Return (x, y) of the center of cell containing provided text 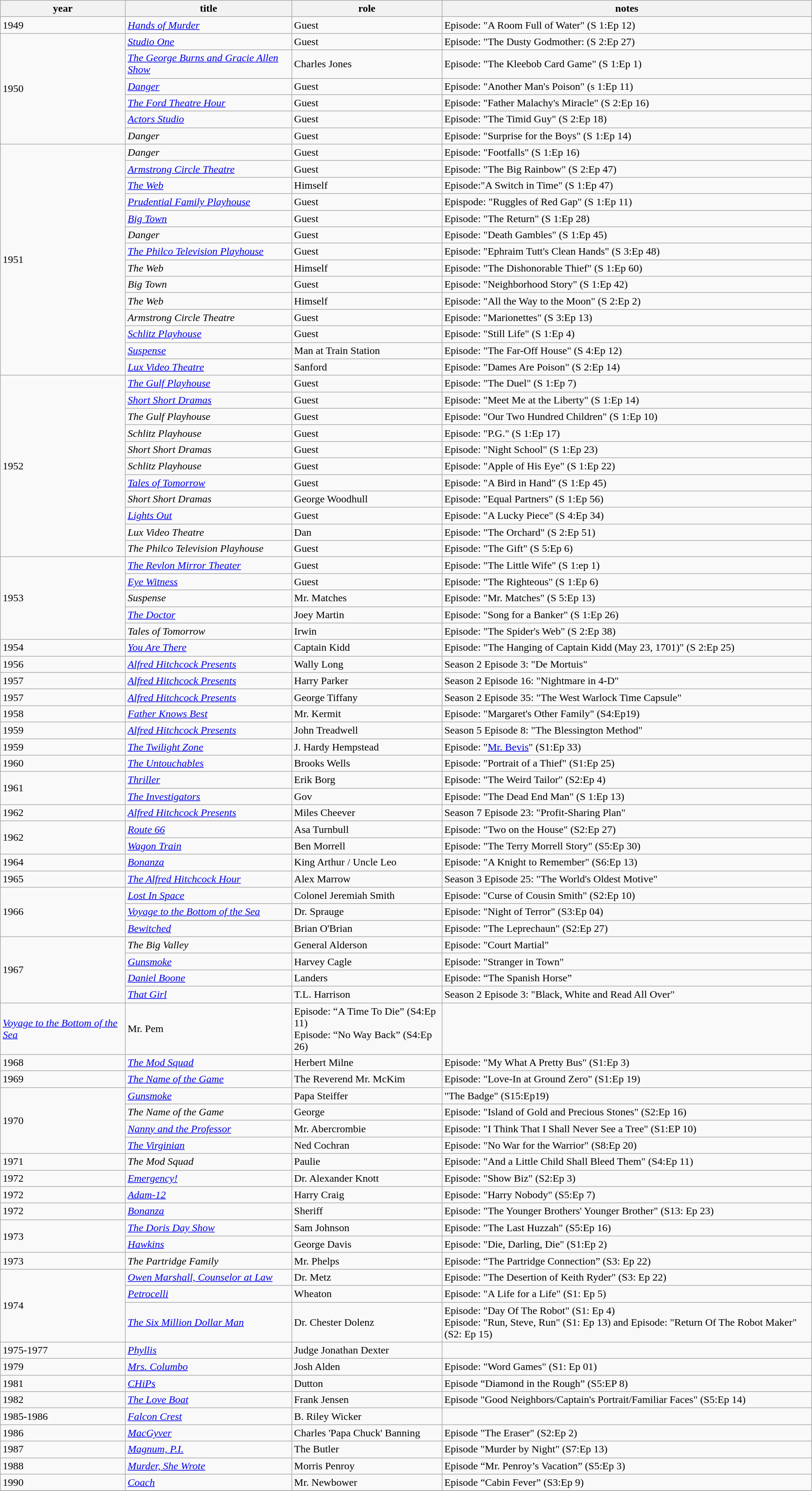
Episode: "The Timid Guy" (S 2:Ep 18) (627, 119)
You Are There (209, 648)
Episode: "The Weird Tailor" (S2:Ep 4) (627, 780)
Alex Marrow (367, 879)
Episode: "Neighborhood Story" (S 1:Ep 42) (627, 285)
1979 (63, 1367)
The Doctor (209, 615)
1982 (63, 1400)
Judge Jonathan Dexter (367, 1350)
George Tiffany (367, 697)
T.L. Harrison (367, 994)
MacGyver (209, 1433)
Episode: "The Leprechaun" (S2:Ep 27) (627, 928)
CHiPs (209, 1383)
Episode: "The Orchard" (S 2:Ep 51) (627, 532)
Season 2 Episode 3: "Black, White and Read All Over" (627, 994)
Episode: "The Hanging of Captain Kidd (May 23, 1701)" (S 2:Ep 25) (627, 648)
Episode: “The Spanish Horse” (627, 978)
Adam-12 (209, 1195)
Father Knows Best (209, 714)
Mr. Pem (209, 1029)
Herbert Milne (367, 1063)
Episode: "The Desertion of Keith Ryder" (S3: Ep 22) (627, 1277)
Route 66 (209, 829)
Episode: "Song for a Banker" (S 1:Ep 26) (627, 615)
1950 (63, 88)
Mr. Newbower (367, 1482)
Episode: "A Knight to Remember" (S6:Ep 13) (627, 862)
King Arthur / Uncle Leo (367, 862)
Episode: "The Far-Off House" (S 4:Ep 12) (627, 351)
The Revlon Mirror Theater (209, 565)
1967 (63, 970)
Mr. Phelps (367, 1261)
Episode: "Court Martial" (627, 945)
Episode: "Margaret's Other Family" (S4:Ep19) (627, 714)
Emergency! (209, 1178)
Episode: "The Younger Brothers' Younger Brother" (S13: Ep 23) (627, 1211)
Episode: "The Big Rainbow" (S 2:Ep 47) (627, 169)
Episode:"A Switch in Time" (S 1:Ep 47) (627, 185)
John Treadwell (367, 730)
Dutton (367, 1383)
Episode: "A Room Full of Water" (S 1:Ep 12) (627, 25)
Episode: "Stranger in Town" (627, 961)
Phyllis (209, 1350)
Season 7 Episode 23: "Profit-Sharing Plan" (627, 813)
Joey Martin (367, 615)
Episode: "Death Gambles" (S 1:Ep 45) (627, 235)
Sanford (367, 367)
1990 (63, 1482)
1968 (63, 1063)
Ben Morrell (367, 846)
Asa Turnbull (367, 829)
Episode: "Harry Nobody" (S5:Ep 7) (627, 1195)
1951 (63, 259)
Sheriff (367, 1211)
Paulie (367, 1162)
Episode: "Curse of Cousin Smith" (S2:Ep 10) (627, 895)
The Twilight Zone (209, 747)
Episode: "Another Man's Poison" (s 1:Ep 11) (627, 86)
Wagon Train (209, 846)
title (209, 9)
Miles Cheever (367, 813)
Actors Studio (209, 119)
role (367, 9)
Episode "Good Neighbors/Captain's Portrait/Familiar Faces" (S5:Ep 14) (627, 1400)
Episode "The Eraser" (S2:Ep 2) (627, 1433)
Episode: "No War for the Warrior" (S8:Ep 20) (627, 1145)
Man at Train Station (367, 351)
George Davis (367, 1244)
Falcon Crest (209, 1416)
Episode: "All the Way to the Moon" (S 2:Ep 2) (627, 301)
Studio One (209, 42)
Landers (367, 978)
Petrocelli (209, 1294)
General Alderson (367, 945)
1960 (63, 764)
Episode: "Night of Terror" (S3:Ep 04) (627, 912)
1958 (63, 714)
Daniel Boone (209, 978)
That Girl (209, 994)
Episode: "Mr. Bevis" (S1:Ep 33) (627, 747)
Brian O'Brian (367, 928)
Episode: "Island of Gold and Precious Stones" (S2:Ep 16) (627, 1112)
1970 (63, 1121)
The Partridge Family (209, 1261)
Episode: "Night School" (S 1:Ep 23) (627, 449)
Magnum, P.I. (209, 1449)
Episode: "The Last Huzzah" (S5:Ep 16) (627, 1228)
The Virginian (209, 1145)
Episode: "Die, Darling, Die" (S1:Ep 2) (627, 1244)
"The Badge" (S15:Ep19) (627, 1096)
Episode: "And a Little Child Shall Bleed Them" (S4:Ep 11) (627, 1162)
Episode: "The Dead End Man" (S 1:Ep 13) (627, 796)
Episode: "Surprise for the Boys" (S 1:Ep 14) (627, 136)
Episode: "The Duel" (S 1:Ep 7) (627, 383)
Episode: "A Life for a Life" (S1: Ep 5) (627, 1294)
1987 (63, 1449)
The Six Million Dollar Man (209, 1322)
The Investigators (209, 796)
Episode: "The Dusty Godmother: (S 2:Ep 27) (627, 42)
Episode: "The Dishonorable Thief" (S 1:Ep 60) (627, 268)
Episode: “A Time To Die” (S4:Ep 11)Episode: “No Way Back” (S4:Ep 26) (367, 1029)
Episode: "Footfalls" (S 1:Ep 16) (627, 152)
Episode: "The Gift" (S 5:Ep 6) (627, 549)
Owen Marshall, Counselor at Law (209, 1277)
Episode: "Meet Me at the Liberty" (S 1:Ep 14) (627, 400)
1949 (63, 25)
1956 (63, 664)
Lights Out (209, 516)
Episode: "The Righteous" (S 1:Ep 6) (627, 582)
Dr. Metz (367, 1277)
Episode: "Show Biz" (S2:Ep 3) (627, 1178)
Episode: "Portrait of a Thief" (S1:Ep 25) (627, 764)
Dr. Alexander Knott (367, 1178)
Episode: "Equal Partners" (S 1:Ep 56) (627, 499)
Season 5 Episode 8: "The Blessington Method" (627, 730)
Episode: "A Bird in Hand" (S 1:Ep 45) (627, 483)
The Ford Theatre Hour (209, 103)
Wally Long (367, 664)
Episode: "Apple of His Eye" (S 1:Ep 22) (627, 466)
Eye Witness (209, 582)
Episode: "Dames Are Poison" (S 2:Ep 14) (627, 367)
1975-1977 (63, 1350)
Harry Parker (367, 681)
1966 (63, 912)
The Reverend Mr. McKim (367, 1079)
Mr. Abercrombie (367, 1129)
Hands of Murder (209, 25)
Episode: "The Spider's Web" (S 2:Ep 38) (627, 631)
1965 (63, 879)
Episode: "Day Of The Robot" (S1: Ep 4)Episode: "Run, Steve, Run" (S1: Ep 13) and Episode: "Return Of The Robot Maker" (S2: Ep 15) (627, 1322)
J. Hardy Hempstead (367, 747)
Irwin (367, 631)
George Woodhull (367, 499)
Papa Steiffer (367, 1096)
Bewitched (209, 928)
1988 (63, 1466)
Season 2 Episode 16: "Nightmare in 4-D" (627, 681)
Gov (367, 796)
1952 (63, 466)
B. Riley Wicker (367, 1416)
Josh Alden (367, 1367)
Episode: "The Little Wife" (S 1:ep 1) (627, 565)
George (367, 1112)
Frank Jensen (367, 1400)
Episode: “The Partridge Connection” (S3: Ep 22) (627, 1261)
Morris Penroy (367, 1466)
Epispode: "Ruggles of Red Gap" (S 1:Ep 11) (627, 202)
Season 2 Episode 3: "De Mortuis" (627, 664)
Episode: "I Think That I Shall Never See a Tree" (S1:EP 10) (627, 1129)
1964 (63, 862)
Dr. Chester Dolenz (367, 1322)
Episode: "The Terry Morrell Story" (S5:Ep 30) (627, 846)
Mrs. Columbo (209, 1367)
Season 2 Episode 35: "The West Warlock Time Capsule" (627, 697)
Hawkins (209, 1244)
Episode: "A Lucky Piece" (S 4:Ep 34) (627, 516)
1953 (63, 598)
Murder, She Wrote (209, 1466)
Episode: "Word Games" (S1: Ep 01) (627, 1367)
The Butler (367, 1449)
Thriller (209, 780)
Episode: "The Kleebob Card Game" (S 1:Ep 1) (627, 64)
Season 3 Episode 25: "The World's Oldest Motive" (627, 879)
Charles 'Papa Chuck' Banning (367, 1433)
1974 (63, 1305)
Lost In Space (209, 895)
Coach (209, 1482)
Ned Cochran (367, 1145)
1954 (63, 648)
1985-1986 (63, 1416)
Episode: "Two on the House" (S2:Ep 27) (627, 829)
Episode: "Love-In at Ground Zero" (S1:Ep 19) (627, 1079)
Episode “Diamond in the Rough” (S5:EP 8) (627, 1383)
1986 (63, 1433)
1971 (63, 1162)
The Doris Day Show (209, 1228)
Charles Jones (367, 64)
The Love Boat (209, 1400)
Wheaton (367, 1294)
The Big Valley (209, 945)
Mr. Kermit (367, 714)
Episode “Cabin Fever” (S3:Ep 9) (627, 1482)
1969 (63, 1079)
notes (627, 9)
Episode: "My What A Pretty Bus" (S1:Ep 3) (627, 1063)
Episode: "Mr. Matches" (S 5:Ep 13) (627, 598)
Episode: "Ephraim Tutt's Clean Hands" (S 3:Ep 48) (627, 252)
Episode: "P.G." (S 1:Ep 17) (627, 433)
Dan (367, 532)
1961 (63, 788)
Sam Johnson (367, 1228)
Mr. Matches (367, 598)
Dr. Sprauge (367, 912)
Episode: "Marionettes" (S 3:Ep 13) (627, 318)
The Alfred Hitchcock Hour (209, 879)
Colonel Jeremiah Smith (367, 895)
Erik Borg (367, 780)
Episode: "The Return" (S 1:Ep 28) (627, 218)
Captain Kidd (367, 648)
Episode: "Father Malachy's Miracle" (S 2:Ep 16) (627, 103)
Harvey Cagle (367, 961)
Harry Craig (367, 1195)
The George Burns and Gracie Allen Show (209, 64)
Brooks Wells (367, 764)
Episode: "Still Life" (S 1:Ep 4) (627, 334)
Episode "Murder by Night" (S7:Ep 13) (627, 1449)
1981 (63, 1383)
Prudential Family Playhouse (209, 202)
Episode “Mr. Penroy’s Vacation” (S5:Ep 3) (627, 1466)
Nanny and the Professor (209, 1129)
The Untouchables (209, 764)
Episode: "Our Two Hundred Children" (S 1:Ep 10) (627, 416)
year (63, 9)
